Capture the cell that displays the provided text and extract its [x, y] central coordinate. 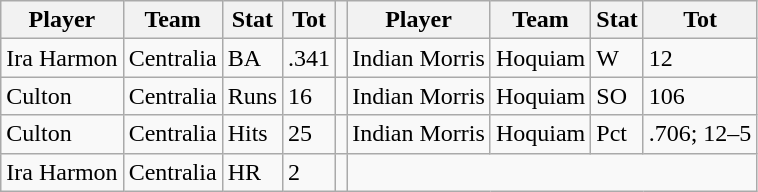
2 [310, 172]
Runs [252, 96]
12 [700, 58]
25 [310, 134]
16 [310, 96]
W [617, 58]
Hits [252, 134]
106 [700, 96]
.706; 12–5 [700, 134]
SO [617, 96]
BA [252, 58]
.341 [310, 58]
Pct [617, 134]
HR [252, 172]
